Provide the [x, y] coordinate of the cell's center where the given text is located.  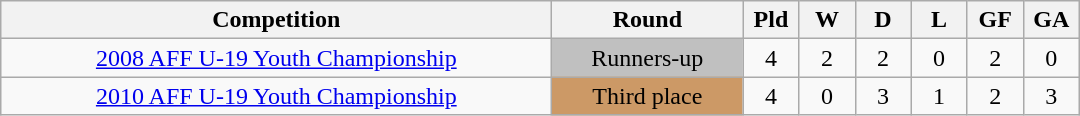
Runners-up [648, 58]
GA [1051, 20]
2010 AFF U-19 Youth Championship [276, 96]
L [939, 20]
Competition [276, 20]
1 [939, 96]
Third place [648, 96]
Round [648, 20]
D [883, 20]
GF [995, 20]
W [827, 20]
Pld [771, 20]
2008 AFF U-19 Youth Championship [276, 58]
